Extract the (x, y) coordinate from the center of the cell holding the provided text.  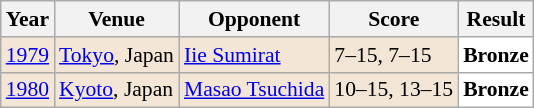
Tokyo, Japan (116, 55)
Venue (116, 19)
Masao Tsuchida (254, 90)
Iie Sumirat (254, 55)
Year (28, 19)
Result (496, 19)
Kyoto, Japan (116, 90)
1979 (28, 55)
10–15, 13–15 (394, 90)
1980 (28, 90)
Opponent (254, 19)
7–15, 7–15 (394, 55)
Score (394, 19)
